Determine the (x, y) coordinate at the center of the cell enclosing the given text.  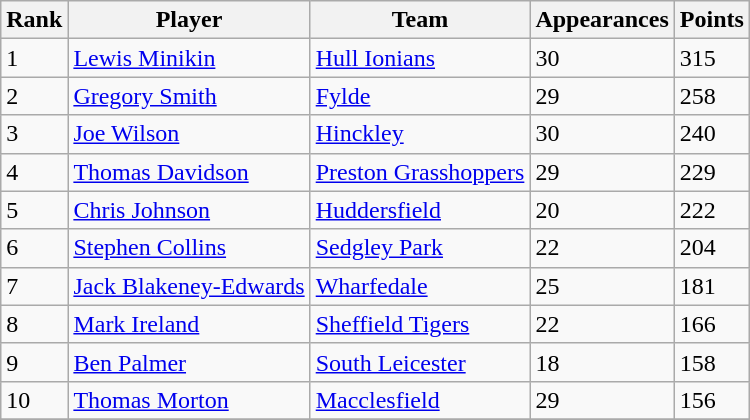
6 (34, 248)
229 (712, 172)
Macclesfield (420, 400)
Lewis Minikin (189, 58)
Thomas Davidson (189, 172)
Hull Ionians (420, 58)
Gregory Smith (189, 96)
Huddersfield (420, 210)
Jack Blakeney-Edwards (189, 286)
10 (34, 400)
181 (712, 286)
166 (712, 324)
9 (34, 362)
Joe Wilson (189, 134)
25 (602, 286)
Ben Palmer (189, 362)
222 (712, 210)
20 (602, 210)
Preston Grasshoppers (420, 172)
Player (189, 20)
156 (712, 400)
315 (712, 58)
Team (420, 20)
240 (712, 134)
Fylde (420, 96)
Thomas Morton (189, 400)
Appearances (602, 20)
258 (712, 96)
7 (34, 286)
Mark Ireland (189, 324)
18 (602, 362)
Sheffield Tigers (420, 324)
8 (34, 324)
204 (712, 248)
4 (34, 172)
2 (34, 96)
Chris Johnson (189, 210)
Wharfedale (420, 286)
Sedgley Park (420, 248)
3 (34, 134)
Stephen Collins (189, 248)
Hinckley (420, 134)
South Leicester (420, 362)
Points (712, 20)
1 (34, 58)
Rank (34, 20)
158 (712, 362)
5 (34, 210)
